For the text-containing cell, return its midpoint in (X, Y) coordinate format. 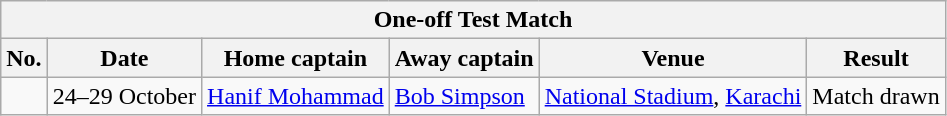
Date (124, 58)
Result (876, 58)
24–29 October (124, 96)
Away captain (464, 58)
One-off Test Match (473, 20)
Home captain (296, 58)
Match drawn (876, 96)
No. (24, 58)
National Stadium, Karachi (673, 96)
Bob Simpson (464, 96)
Hanif Mohammad (296, 96)
Venue (673, 58)
